Determine the (X, Y) coordinate at the center of the cell enclosing the given text.  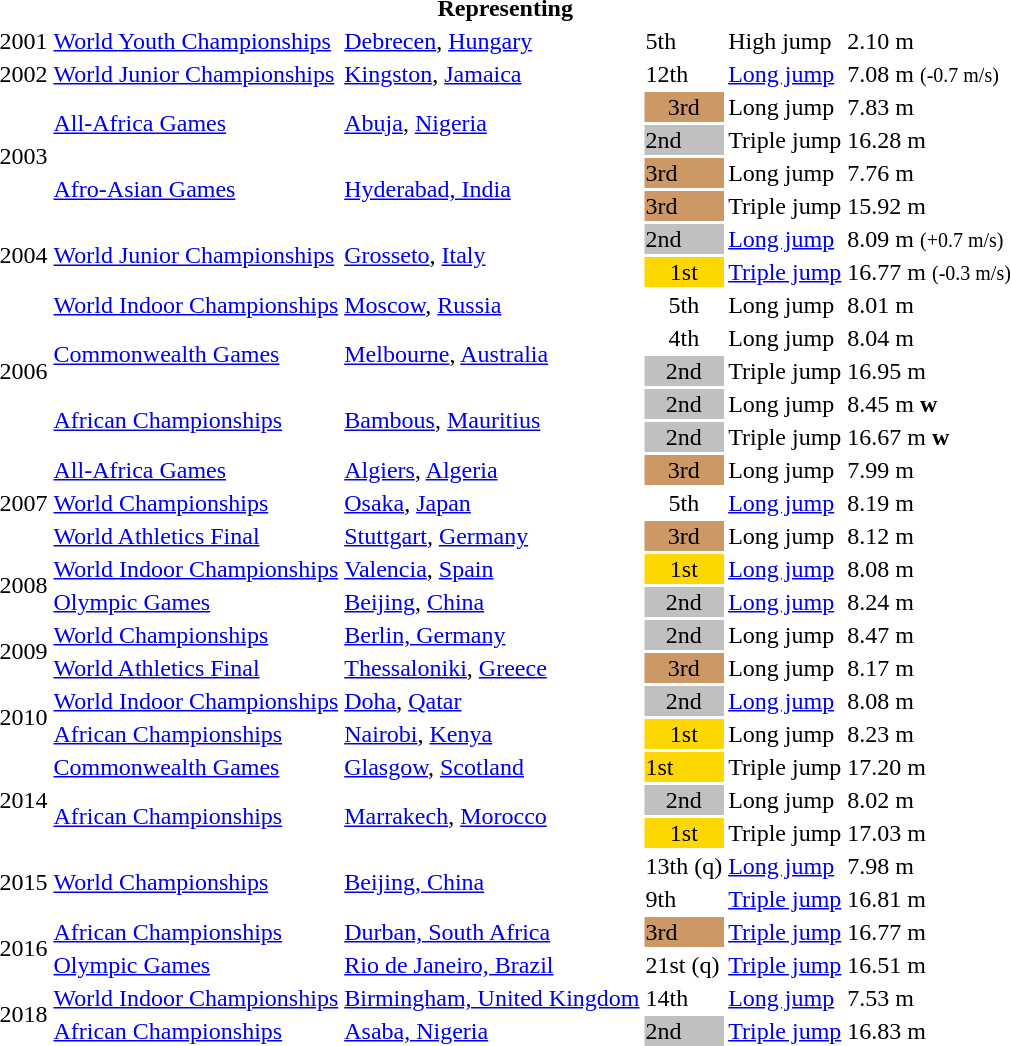
Osaka, Japan (492, 503)
Debrecen, Hungary (492, 41)
Abuja, Nigeria (492, 124)
Algiers, Algeria (492, 470)
Marrakech, Morocco (492, 816)
Nairobi, Kenya (492, 734)
4th (684, 338)
Bambous, Mauritius (492, 420)
Birmingham, United Kingdom (492, 998)
Afro-Asian Games (196, 190)
13th (q) (684, 866)
Grosseto, Italy (492, 256)
Rio de Janeiro, Brazil (492, 965)
9th (684, 899)
Asaba, Nigeria (492, 1031)
Doha, Qatar (492, 701)
Hyderabad, India (492, 190)
Glasgow, Scotland (492, 767)
High jump (785, 41)
12th (684, 74)
Berlin, Germany (492, 635)
Valencia, Spain (492, 569)
21st (q) (684, 965)
Thessaloniki, Greece (492, 668)
Durban, South Africa (492, 932)
Kingston, Jamaica (492, 74)
Moscow, Russia (492, 305)
World Youth Championships (196, 41)
Melbourne, Australia (492, 354)
Stuttgart, Germany (492, 536)
14th (684, 998)
